Extract the (x, y) coordinate from the center of the cell holding the provided text.  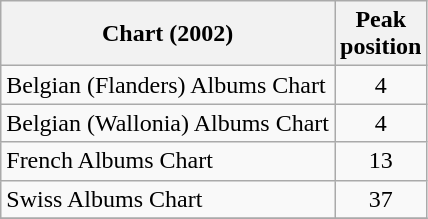
13 (380, 161)
Chart (2002) (168, 34)
37 (380, 199)
Belgian (Flanders) Albums Chart (168, 85)
Peakposition (380, 34)
Belgian (Wallonia) Albums Chart (168, 123)
Swiss Albums Chart (168, 199)
French Albums Chart (168, 161)
